Capture the cell that displays the provided text and extract its [x, y] central coordinate. 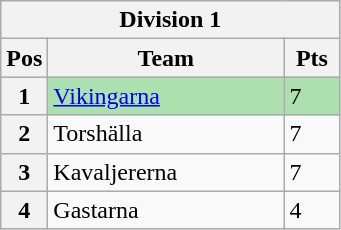
Vikingarna [166, 96]
Team [166, 58]
Torshälla [166, 134]
Pos [24, 58]
3 [24, 172]
Gastarna [166, 210]
1 [24, 96]
Division 1 [170, 20]
Pts [312, 58]
Kavaljererna [166, 172]
2 [24, 134]
